Determine the [x, y] coordinate at the center of the cell enclosing the given text.  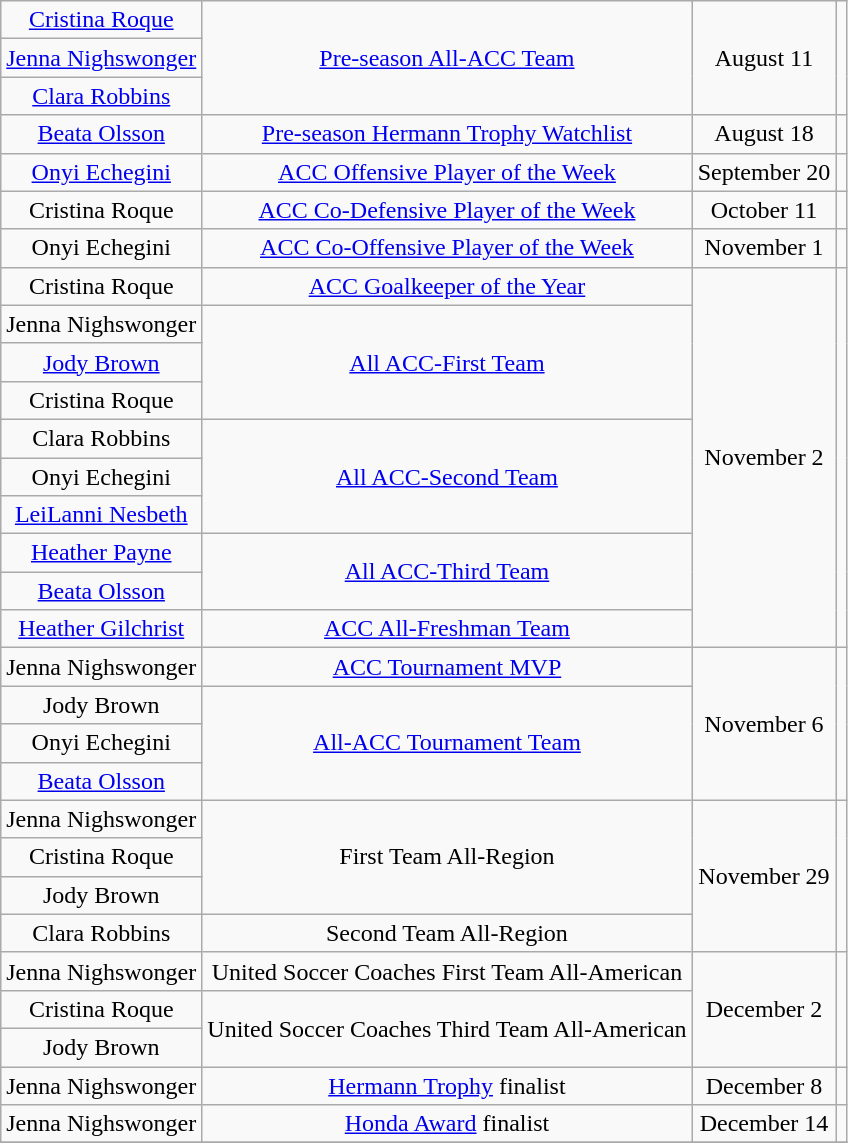
ACC Offensive Player of the Week [447, 172]
October 11 [764, 210]
Hermann Trophy finalist [447, 1085]
Heather Payne [102, 553]
Pre-season Hermann Trophy Watchlist [447, 134]
ACC Co-Defensive Player of the Week [447, 210]
All ACC-First Team [447, 362]
ACC Tournament MVP [447, 667]
All-ACC Tournament Team [447, 743]
November 6 [764, 724]
November 1 [764, 248]
August 18 [764, 134]
First Team All-Region [447, 857]
Honda Award finalist [447, 1124]
August 11 [764, 58]
All ACC-Third Team [447, 572]
December 14 [764, 1124]
United Soccer Coaches Third Team All-American [447, 1028]
December 8 [764, 1085]
ACC Co-Offensive Player of the Week [447, 248]
ACC All-Freshman Team [447, 629]
Heather Gilchrist [102, 629]
December 2 [764, 1009]
United Soccer Coaches First Team All-American [447, 971]
All ACC-Second Team [447, 476]
November 2 [764, 458]
LeiLanni Nesbeth [102, 515]
September 20 [764, 172]
ACC Goalkeeper of the Year [447, 286]
Second Team All-Region [447, 933]
November 29 [764, 876]
Pre-season All-ACC Team [447, 58]
